Determine the (X, Y) coordinate at the center of the cell enclosing the given text.  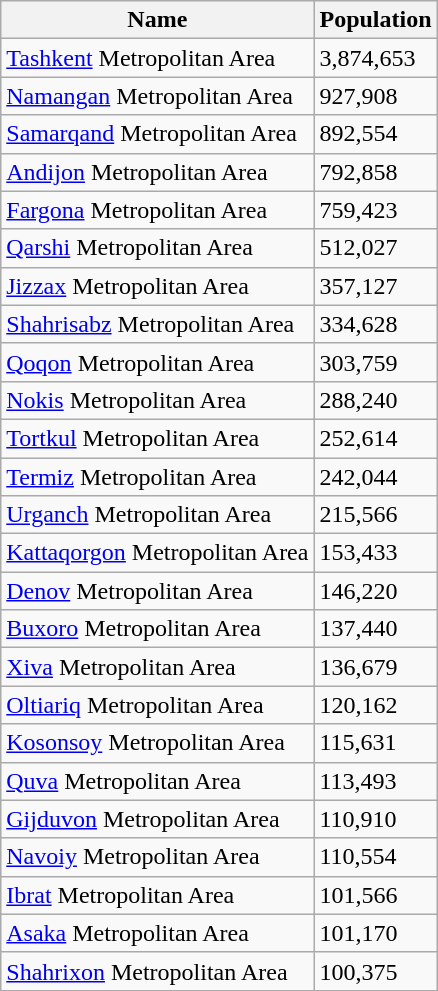
Nokis Metropolitan Area (158, 400)
892,554 (376, 134)
110,554 (376, 857)
115,631 (376, 743)
303,759 (376, 362)
Ibrat Metropolitan Area (158, 895)
Tortkul Metropolitan Area (158, 438)
Kosonsoy Metropolitan Area (158, 743)
Asaka Metropolitan Area (158, 933)
100,375 (376, 971)
252,614 (376, 438)
Samarqand Metropolitan Area (158, 134)
242,044 (376, 477)
927,908 (376, 96)
215,566 (376, 515)
Namangan Metropolitan Area (158, 96)
Name (158, 20)
Fargona Metropolitan Area (158, 210)
334,628 (376, 324)
Andijon Metropolitan Area (158, 172)
3,874,653 (376, 58)
Jizzax Metropolitan Area (158, 286)
Navoiy Metropolitan Area (158, 857)
792,858 (376, 172)
357,127 (376, 286)
120,162 (376, 705)
Buxoro Metropolitan Area (158, 629)
Tashkent Metropolitan Area (158, 58)
137,440 (376, 629)
153,433 (376, 553)
Oltiariq Metropolitan Area (158, 705)
Qoqon Metropolitan Area (158, 362)
512,027 (376, 248)
101,566 (376, 895)
Denov Metropolitan Area (158, 591)
101,170 (376, 933)
Gijduvon Metropolitan Area (158, 819)
Shahrisabz Metropolitan Area (158, 324)
Quva Metropolitan Area (158, 781)
Kattaqorgon Metropolitan Area (158, 553)
Xiva Metropolitan Area (158, 667)
759,423 (376, 210)
Population (376, 20)
Termiz Metropolitan Area (158, 477)
110,910 (376, 819)
Shahrixon Metropolitan Area (158, 971)
Qarshi Metropolitan Area (158, 248)
113,493 (376, 781)
Urganch Metropolitan Area (158, 515)
136,679 (376, 667)
288,240 (376, 400)
146,220 (376, 591)
